Capture the cell that displays the provided text and extract its (x, y) central coordinate. 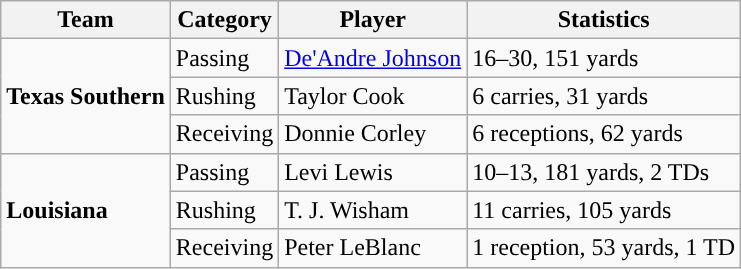
T. J. Wisham (373, 210)
Levi Lewis (373, 172)
10–13, 181 yards, 2 TDs (604, 172)
11 carries, 105 yards (604, 210)
Donnie Corley (373, 134)
16–30, 151 yards (604, 58)
1 reception, 53 yards, 1 TD (604, 248)
Player (373, 20)
De'Andre Johnson (373, 58)
Team (86, 20)
6 receptions, 62 yards (604, 134)
Peter LeBlanc (373, 248)
Louisiana (86, 210)
Taylor Cook (373, 96)
Texas Southern (86, 96)
Category (224, 20)
6 carries, 31 yards (604, 96)
Statistics (604, 20)
